Search for the cell housing the specified text and yield its (x, y) center coordinate. 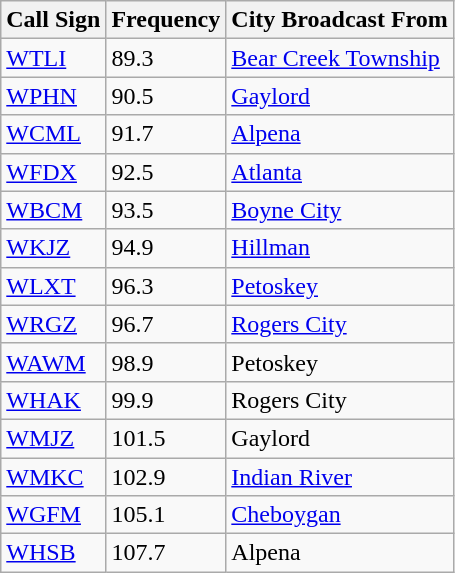
WTLI (54, 58)
94.9 (166, 248)
96.7 (166, 324)
102.9 (166, 477)
Boyne City (340, 210)
Indian River (340, 477)
Hillman (340, 248)
89.3 (166, 58)
91.7 (166, 134)
WAWM (54, 362)
Call Sign (54, 20)
Frequency (166, 20)
City Broadcast From (340, 20)
WHSB (54, 553)
WKJZ (54, 248)
93.5 (166, 210)
WLXT (54, 286)
Bear Creek Township (340, 58)
90.5 (166, 96)
Cheboygan (340, 515)
Atlanta (340, 172)
WCML (54, 134)
WMJZ (54, 438)
WRGZ (54, 324)
WMKC (54, 477)
101.5 (166, 438)
WHAK (54, 400)
WFDX (54, 172)
98.9 (166, 362)
WPHN (54, 96)
107.7 (166, 553)
99.9 (166, 400)
WGFM (54, 515)
WBCM (54, 210)
92.5 (166, 172)
105.1 (166, 515)
96.3 (166, 286)
